Return the [X, Y] coordinate for the center point of the cell that contains the specified text.  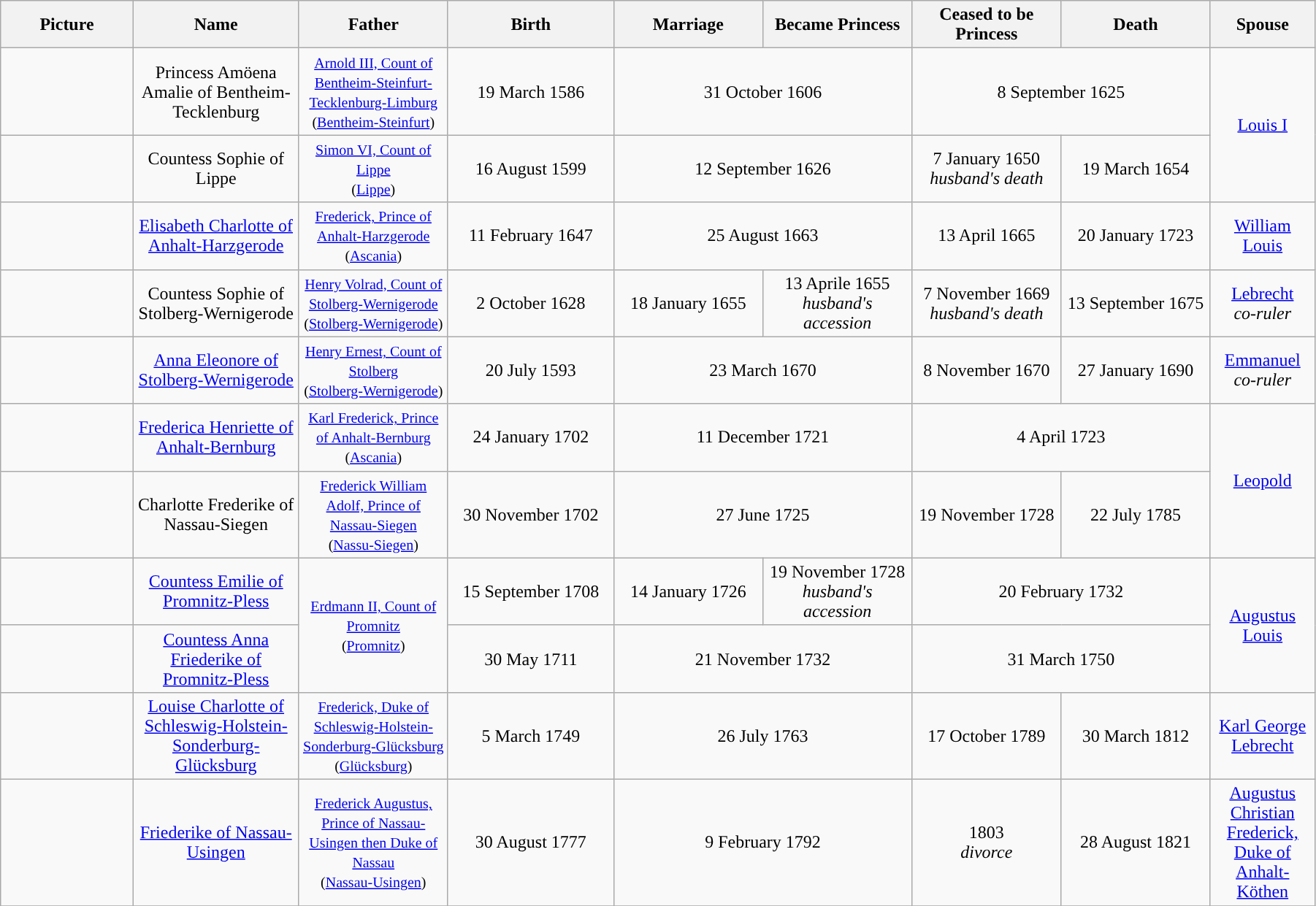
Countess Sophie of Lippe [216, 169]
Simon VI, Count of Lippe(Lippe) [373, 169]
Father [373, 25]
9 February 1792 [762, 842]
Became Princess [837, 25]
Karl Frederick, Prince of Anhalt-Bernburg(Ascania) [373, 437]
20 July 1593 [530, 370]
20 February 1732 [1061, 591]
Spouse [1262, 25]
19 November 1728husband's accession [837, 591]
8 September 1625 [1061, 92]
Marriage [688, 25]
Friederike of Nassau-Usingen [216, 842]
30 March 1812 [1136, 736]
Anna Eleonore of Stolberg-Wernigerode [216, 370]
13 Aprile 1655husband's accession [837, 303]
Countess Anna Friederike of Promnitz-Pless [216, 659]
Charlotte Frederike of Nassau-Siegen [216, 514]
22 July 1785 [1136, 514]
16 August 1599 [530, 169]
Frederica Henriette of Anhalt-Bernburg [216, 437]
12 September 1626 [762, 169]
Erdmann II, Count of Promnitz(Promnitz) [373, 625]
Augustus Christian Frederick, Duke of Anhalt-Köthen [1262, 842]
30 November 1702 [530, 514]
4 April 1723 [1061, 437]
8 November 1670 [987, 370]
Henry Volrad, Count of Stolberg-Wernigerode(Stolberg-Wernigerode) [373, 303]
17 October 1789 [987, 736]
Augustus Louis [1262, 625]
5 March 1749 [530, 736]
Death [1136, 25]
25 August 1663 [762, 236]
19 March 1586 [530, 92]
11 December 1721 [762, 437]
Frederick, Duke of Schleswig-Holstein-Sonderburg-Glücksburg(Glücksburg) [373, 736]
Frederick William Adolf, Prince of Nassau-Siegen(Nassu-Siegen) [373, 514]
Ceased to be Princess [987, 25]
31 March 1750 [1061, 659]
19 March 1654 [1136, 169]
Princess Amöena Amalie of Bentheim-Tecklenburg [216, 92]
14 January 1726 [688, 591]
Arnold III, Count of Bentheim-Steinfurt-Tecklenburg-Limburg(Bentheim-Steinfurt) [373, 92]
13 April 1665 [987, 236]
Karl George Lebrecht [1262, 736]
William Louis [1262, 236]
28 August 1821 [1136, 842]
2 October 1628 [530, 303]
Countess Sophie of Stolberg-Wernigerode [216, 303]
Frederick, Prince of Anhalt-Harzgerode(Ascania) [373, 236]
Picture [67, 25]
26 July 1763 [762, 736]
Frederick Augustus, Prince of Nassau-Usingen then Duke of Nassau(Nassau-Usingen) [373, 842]
24 January 1702 [530, 437]
30 August 1777 [530, 842]
31 October 1606 [762, 92]
Emmanuel co-ruler [1262, 370]
7 November 1669husband's death [987, 303]
27 June 1725 [762, 514]
23 March 1670 [762, 370]
Leopold [1262, 480]
20 January 1723 [1136, 236]
19 November 1728 [987, 514]
Birth [530, 25]
27 January 1690 [1136, 370]
Name [216, 25]
15 September 1708 [530, 591]
1803 divorce [987, 842]
Henry Ernest, Count of Stolberg(Stolberg-Wernigerode) [373, 370]
Louis I [1262, 126]
11 February 1647 [530, 236]
30 May 1711 [530, 659]
21 November 1732 [762, 659]
18 January 1655 [688, 303]
Countess Emilie of Promnitz-Pless [216, 591]
7 January 1650husband's death [987, 169]
Lebrecht co-ruler [1262, 303]
13 September 1675 [1136, 303]
Elisabeth Charlotte of Anhalt-Harzgerode [216, 236]
Louise Charlotte of Schleswig-Holstein-Sonderburg-Glücksburg [216, 736]
